Return [x, y] of the center of cell containing provided text 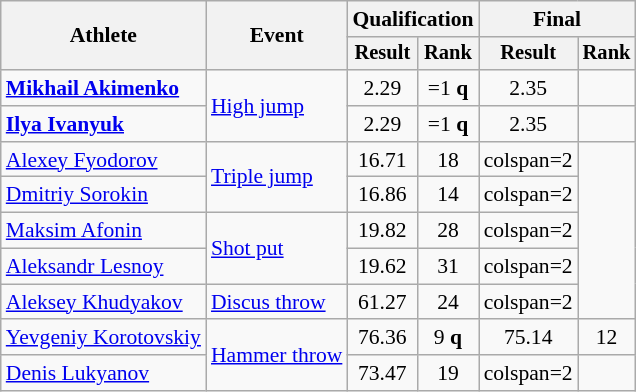
75.14 [528, 338]
19.82 [382, 231]
Shot put [276, 248]
61.27 [382, 302]
73.47 [382, 373]
24 [448, 302]
Maksim Afonin [104, 231]
Qualification [412, 19]
Alexey Fyodorov [104, 160]
76.36 [382, 338]
Event [276, 36]
Dmitriy Sorokin [104, 195]
19.62 [382, 267]
16.71 [382, 160]
Discus throw [276, 302]
28 [448, 231]
Athlete [104, 36]
14 [448, 195]
12 [607, 338]
Ilya Ivanyuk [104, 124]
Denis Lukyanov [104, 373]
Aleksey Khudyakov [104, 302]
Mikhail Akimenko [104, 88]
19 [448, 373]
31 [448, 267]
18 [448, 160]
Yevgeniy Korotovskiy [104, 338]
Hammer throw [276, 356]
16.86 [382, 195]
Triple jump [276, 178]
High jump [276, 106]
Aleksandr Lesnoy [104, 267]
Final [558, 19]
9 q [448, 338]
